Search for the cell housing the specified text and yield its [X, Y] center coordinate. 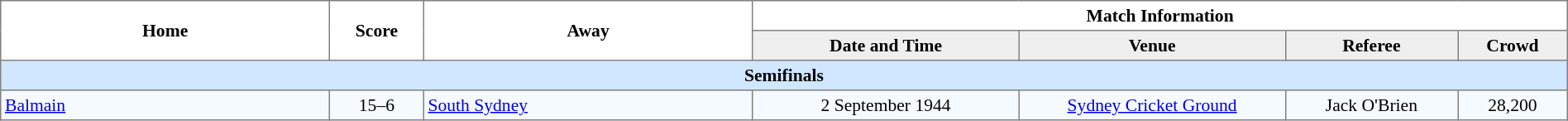
Semifinals [784, 75]
2 September 1944 [886, 105]
Crowd [1513, 46]
Venue [1152, 46]
Sydney Cricket Ground [1152, 105]
Balmain [165, 105]
Away [588, 31]
Referee [1371, 46]
Score [377, 31]
28,200 [1513, 105]
Date and Time [886, 46]
Match Information [1159, 16]
Jack O'Brien [1371, 105]
Home [165, 31]
15–6 [377, 105]
South Sydney [588, 105]
